Detect which cell encompasses the target text, then output its (X, Y) center coordinate. 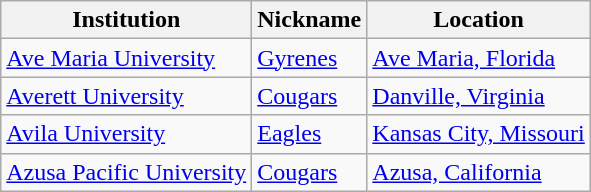
Averett University (126, 96)
Eagles (310, 134)
Nickname (310, 20)
Kansas City, Missouri (479, 134)
Gyrenes (310, 58)
Ave Maria, Florida (479, 58)
Avila University (126, 134)
Ave Maria University (126, 58)
Danville, Virginia (479, 96)
Azusa Pacific University (126, 172)
Institution (126, 20)
Location (479, 20)
Azusa, California (479, 172)
